Identify which cell holds the provided text, then report its [x, y] central coordinate. 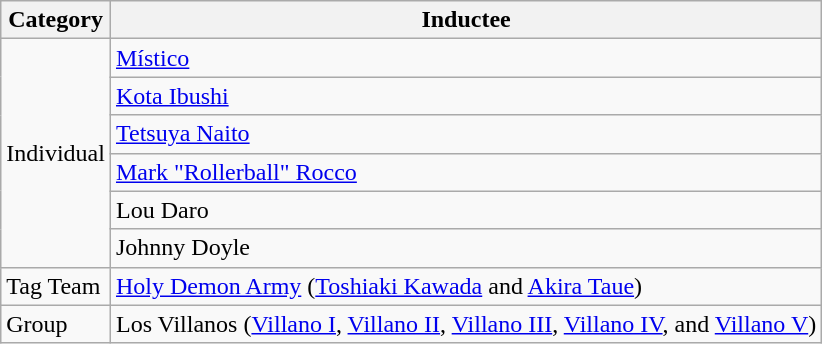
Los Villanos (Villano I, Villano II, Villano III, Villano IV, and Villano V) [466, 324]
Category [56, 20]
Individual [56, 153]
Inductee [466, 20]
Lou Daro [466, 210]
Mark "Rollerball" Rocco [466, 172]
Kota Ibushi [466, 96]
Tag Team [56, 286]
Group [56, 324]
Místico [466, 58]
Holy Demon Army (Toshiaki Kawada and Akira Taue) [466, 286]
Tetsuya Naito [466, 134]
Johnny Doyle [466, 248]
